Find where the given text appears and provide that cell's center as (x, y) coordinate. 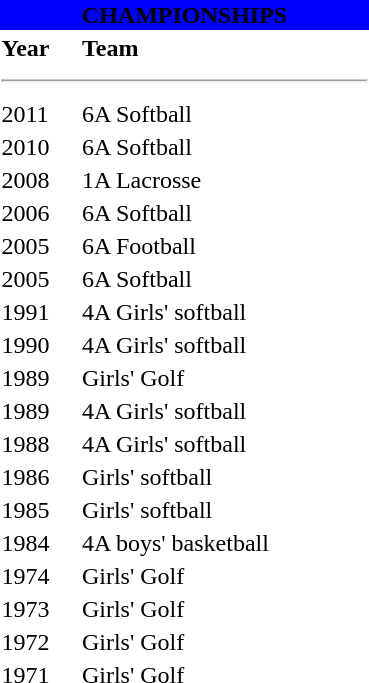
1990 (38, 345)
Team (224, 48)
1974 (38, 576)
CHAMPIONSHIPS (184, 15)
4A boys' basketball (224, 543)
Year (38, 48)
2011 (38, 114)
1988 (38, 444)
1985 (38, 510)
2006 (38, 213)
6A Football (224, 246)
2008 (38, 180)
1972 (38, 642)
1973 (38, 609)
2010 (38, 147)
1984 (38, 543)
1A Lacrosse (224, 180)
1986 (38, 477)
1991 (38, 312)
